Provide the [x, y] coordinate of the cell's center where the given text is located.  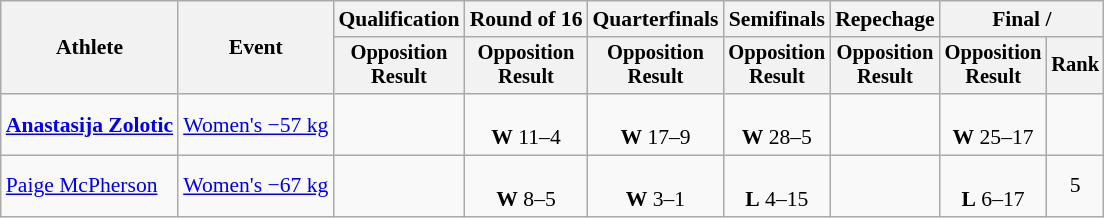
5 [1075, 186]
Athlete [90, 48]
Women's −57 kg [256, 124]
Semifinals [778, 19]
Event [256, 48]
L 4–15 [778, 186]
Paige McPherson [90, 186]
Women's −67 kg [256, 186]
L 6–17 [994, 186]
Qualification [398, 19]
W 28–5 [778, 124]
Quarterfinals [655, 19]
Round of 16 [526, 19]
Repechage [885, 19]
W 25–17 [994, 124]
W 11–4 [526, 124]
W 17–9 [655, 124]
Final / [1022, 19]
Anastasija Zolotic [90, 124]
W 3–1 [655, 186]
W 8–5 [526, 186]
Rank [1075, 66]
